Scan for the cell matching the given text and deliver its [X, Y] coordinate at center. 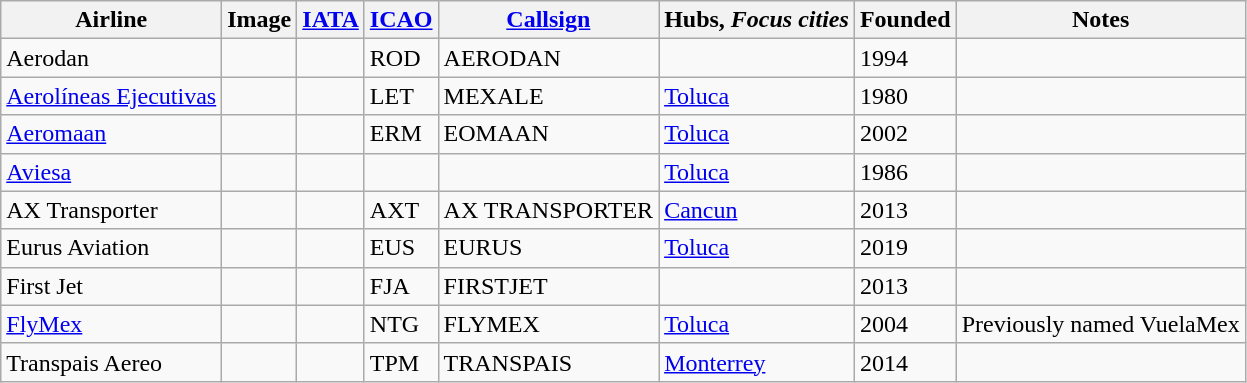
AX Transporter [112, 210]
Callsign [548, 20]
Notes [1100, 20]
Eurus Aviation [112, 248]
Founded [905, 20]
NTG [401, 324]
AXT [401, 210]
2014 [905, 362]
TPM [401, 362]
2004 [905, 324]
Image [260, 20]
2002 [905, 134]
FJA [401, 286]
IATA [331, 20]
1980 [905, 96]
AERODAN [548, 58]
EURUS [548, 248]
MEXALE [548, 96]
Transpais Aereo [112, 362]
Aviesa [112, 172]
Aerolíneas Ejecutivas [112, 96]
LET [401, 96]
ERM [401, 134]
First Jet [112, 286]
1986 [905, 172]
TRANSPAIS [548, 362]
Cancun [757, 210]
Hubs, Focus cities [757, 20]
FIRSTJET [548, 286]
Aerodan [112, 58]
EUS [401, 248]
ROD [401, 58]
Previously named VuelaMex [1100, 324]
ICAO [401, 20]
AX TRANSPORTER [548, 210]
Aeromaan [112, 134]
Airline [112, 20]
FlyMex [112, 324]
EOMAAN [548, 134]
Monterrey [757, 362]
2019 [905, 248]
FLYMEX [548, 324]
1994 [905, 58]
